Return the (X, Y) coordinate for the center point of the cell that contains the specified text.  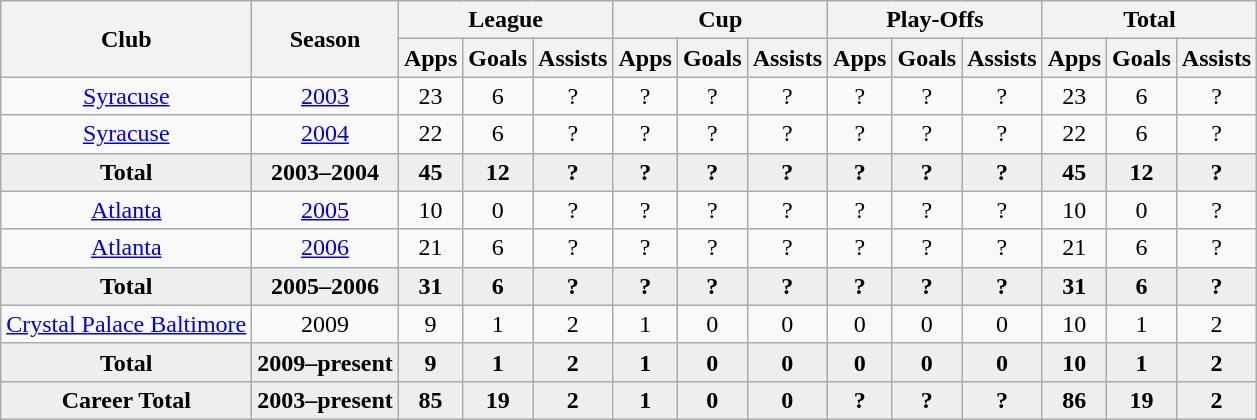
2009–present (326, 362)
Play-Offs (936, 20)
2009 (326, 324)
Crystal Palace Baltimore (126, 324)
86 (1074, 400)
Season (326, 39)
Cup (720, 20)
2006 (326, 248)
2003–present (326, 400)
2005 (326, 210)
League (506, 20)
2003–2004 (326, 172)
85 (430, 400)
2004 (326, 134)
2003 (326, 96)
Club (126, 39)
Career Total (126, 400)
2005–2006 (326, 286)
